Detect which cell encompasses the target text, then output its [x, y] center coordinate. 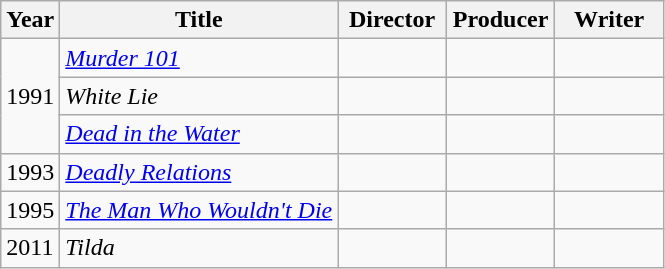
Title [199, 20]
White Lie [199, 96]
1995 [30, 210]
2011 [30, 248]
1991 [30, 96]
Murder 101 [199, 58]
Dead in the Water [199, 134]
Producer [500, 20]
Tilda [199, 248]
Deadly Relations [199, 172]
Director [392, 20]
Writer [610, 20]
1993 [30, 172]
Year [30, 20]
The Man Who Wouldn't Die [199, 210]
